Pinpoint the cell where the given text exists, returning its (x, y) midpoint coordinate. 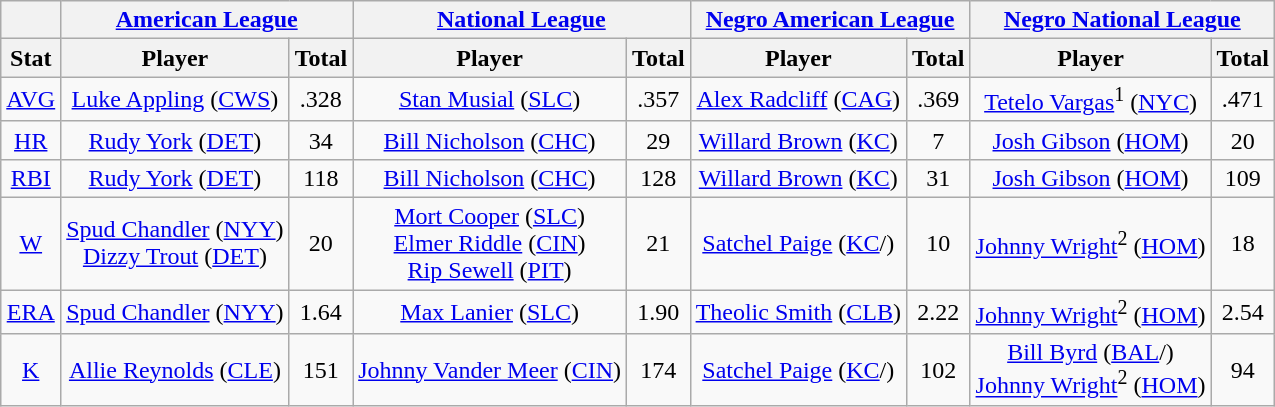
Stat (31, 58)
AVG (31, 100)
128 (659, 178)
W (31, 244)
2.54 (1243, 312)
18 (1243, 244)
34 (321, 140)
31 (938, 178)
Tetelo Vargas1 (NYC) (1090, 100)
10 (938, 244)
.357 (659, 100)
Allie Reynolds (CLE) (175, 370)
.471 (1243, 100)
HR (31, 140)
102 (938, 370)
K (31, 370)
151 (321, 370)
RBI (31, 178)
Negro American League (830, 20)
Max Lanier (SLC) (490, 312)
National League (522, 20)
Bill Byrd (BAL/)Johnny Wright2 (HOM) (1090, 370)
Stan Musial (SLC) (490, 100)
109 (1243, 178)
118 (321, 178)
American League (207, 20)
Spud Chandler (NYY)Dizzy Trout (DET) (175, 244)
.369 (938, 100)
ERA (31, 312)
7 (938, 140)
Spud Chandler (NYY) (175, 312)
Negro National League (1122, 20)
1.90 (659, 312)
Johnny Vander Meer (CIN) (490, 370)
Mort Cooper (SLC)Elmer Riddle (CIN)Rip Sewell (PIT) (490, 244)
Theolic Smith (CLB) (798, 312)
94 (1243, 370)
21 (659, 244)
Luke Appling (CWS) (175, 100)
.328 (321, 100)
29 (659, 140)
Alex Radcliff (CAG) (798, 100)
2.22 (938, 312)
174 (659, 370)
1.64 (321, 312)
